Identify which cell holds the provided text, then report its (X, Y) central coordinate. 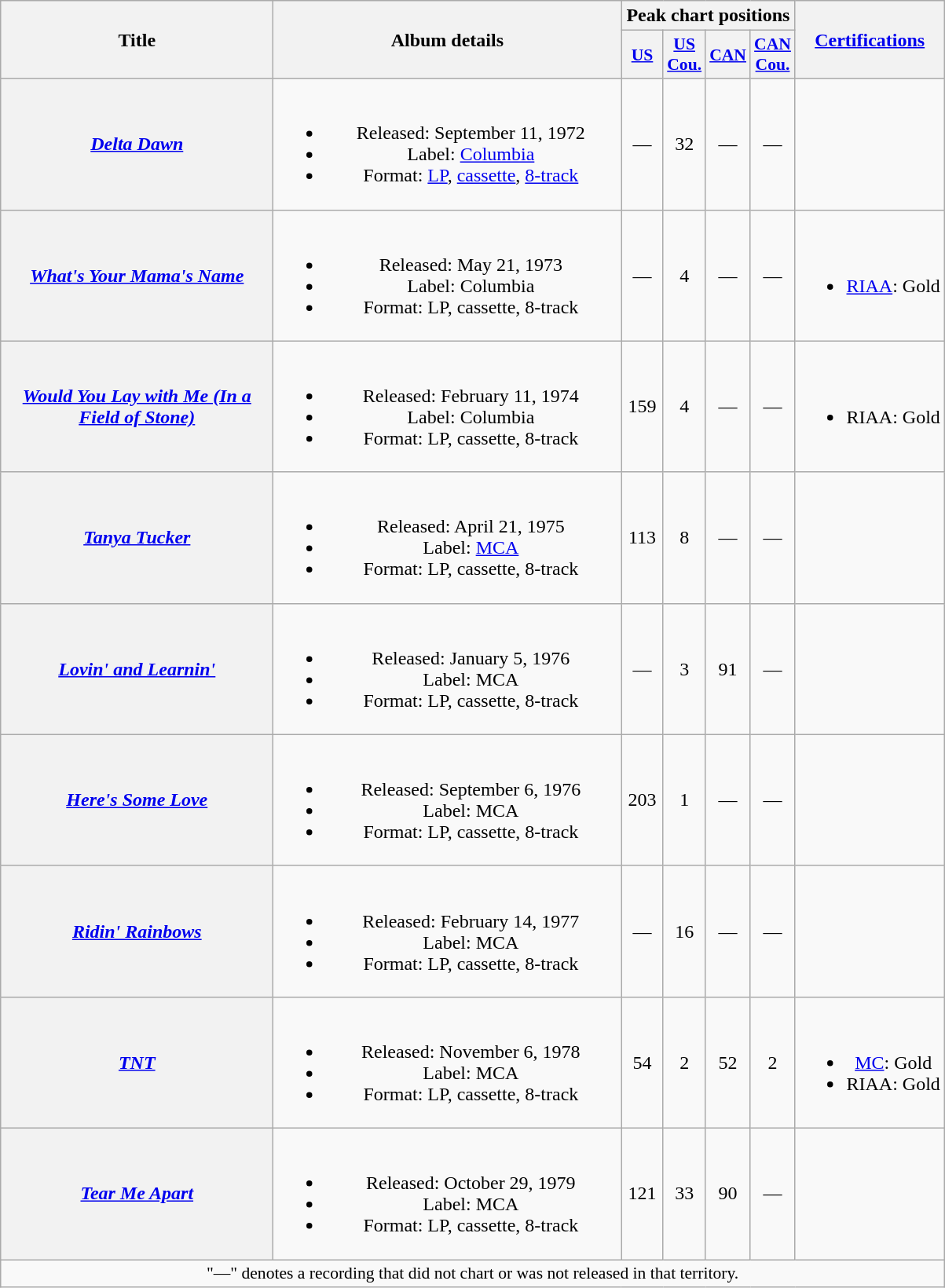
33 (684, 1194)
52 (727, 1062)
US (643, 55)
MC: GoldRIAA: Gold (870, 1062)
Tear Me Apart (137, 1194)
1 (684, 800)
"—" denotes a recording that did not chart or was not released in that territory. (473, 1274)
Released: February 14, 1977Label: MCAFormat: LP, cassette, 8-track (448, 931)
What's Your Mama's Name (137, 275)
121 (643, 1194)
90 (727, 1194)
Certifications (870, 39)
Released: May 21, 1973Label: ColumbiaFormat: LP, cassette, 8-track (448, 275)
16 (684, 931)
Released: September 6, 1976Label: MCAFormat: LP, cassette, 8-track (448, 800)
TNT (137, 1062)
54 (643, 1062)
Here's Some Love (137, 800)
Album details (448, 39)
91 (727, 669)
32 (684, 145)
Delta Dawn (137, 145)
Released: November 6, 1978Label: MCAFormat: LP, cassette, 8-track (448, 1062)
Tanya Tucker (137, 537)
Title (137, 39)
Ridin' Rainbows (137, 931)
Released: October 29, 1979Label: MCAFormat: LP, cassette, 8-track (448, 1194)
159 (643, 407)
8 (684, 537)
Lovin' and Learnin' (137, 669)
Released: January 5, 1976Label: MCAFormat: LP, cassette, 8-track (448, 669)
203 (643, 800)
Peak chart positions (709, 16)
USCou. (684, 55)
CANCou. (773, 55)
Released: September 11, 1972Label: ColumbiaFormat: LP, cassette, 8-track (448, 145)
CAN (727, 55)
Would You Lay with Me (In aField of Stone) (137, 407)
Released: April 21, 1975Label: MCAFormat: LP, cassette, 8-track (448, 537)
Released: February 11, 1974Label: ColumbiaFormat: LP, cassette, 8-track (448, 407)
113 (643, 537)
3 (684, 669)
